Return [X, Y] of the center of cell containing provided text 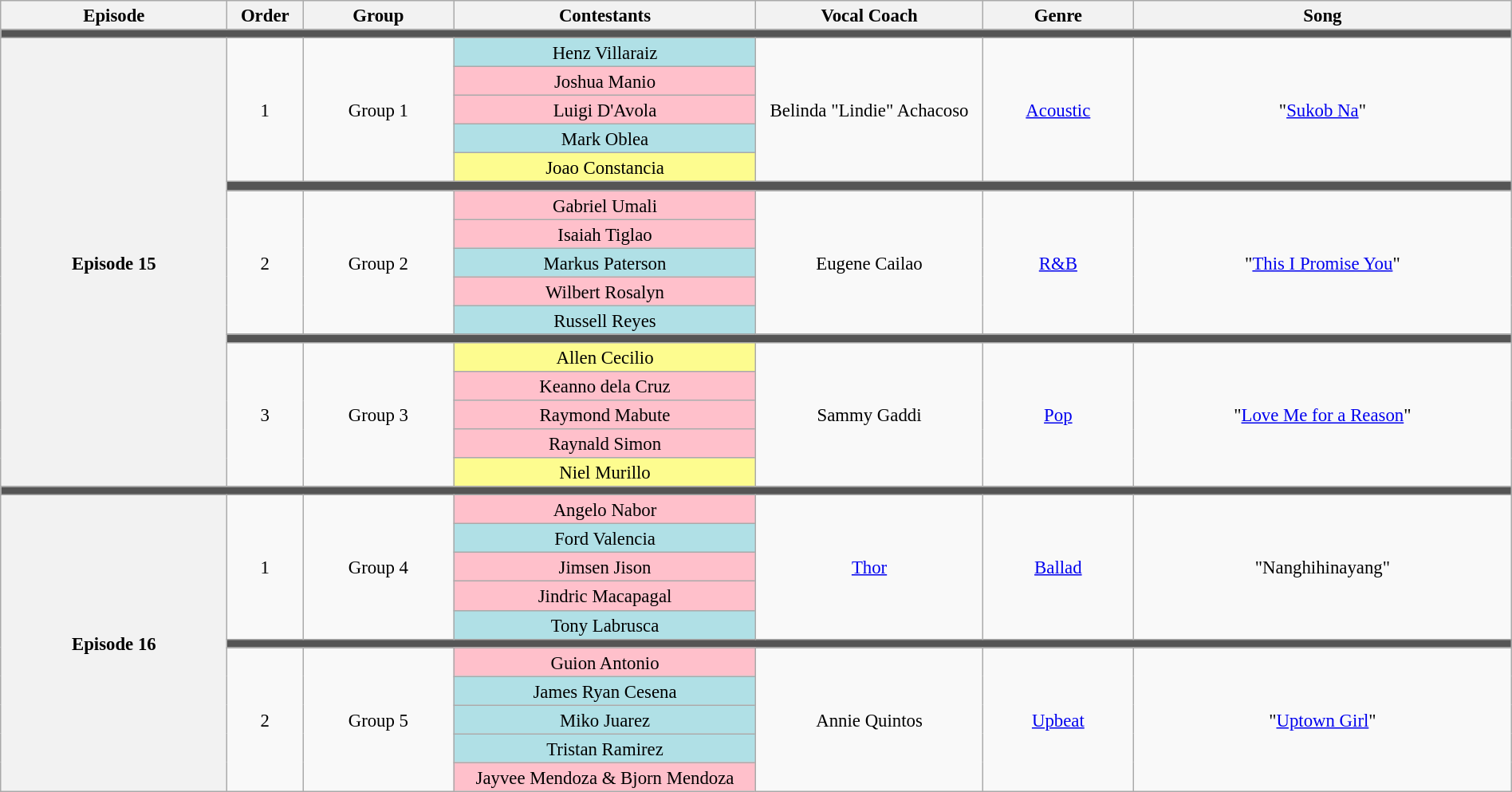
Sammy Gaddi [869, 415]
Group [378, 15]
Order [265, 15]
Ford Valencia [604, 538]
Annie Quintos [869, 719]
Mark Oblea [604, 139]
"Nanghihinayang" [1323, 567]
Pop [1057, 415]
Upbeat [1057, 719]
Wilbert Rosalyn [604, 291]
Tristan Ramirez [604, 748]
Song [1323, 15]
Niel Murillo [604, 472]
Genre [1057, 15]
Episode 15 [114, 263]
Luigi D'Avola [604, 110]
"Uptown Girl" [1323, 719]
R&B [1057, 262]
Thor [869, 567]
Group 5 [378, 719]
Group 2 [378, 262]
Joshua Manio [604, 81]
"This I Promise You" [1323, 262]
Jimsen Jison [604, 567]
James Ryan Cesena [604, 691]
Episode 16 [114, 644]
Henz Villaraiz [604, 53]
Allen Cecilio [604, 357]
Ballad [1057, 567]
Guion Antonio [604, 662]
"Love Me for a Reason" [1323, 415]
Belinda "Lindie" Achacoso [869, 110]
Raymond Mabute [604, 415]
Angelo Nabor [604, 510]
Group 1 [378, 110]
Miko Juarez [604, 719]
Jayvee Mendoza & Bjorn Mendoza [604, 777]
Gabriel Umali [604, 205]
Russell Reyes [604, 320]
Acoustic [1057, 110]
Contestants [604, 15]
Tony Labrusca [604, 625]
Keanno dela Cruz [604, 386]
"Sukob Na" [1323, 110]
Eugene Cailao [869, 262]
Vocal Coach [869, 15]
Markus Paterson [604, 262]
Episode [114, 15]
Group 4 [378, 567]
Isaiah Tiglao [604, 234]
Raynald Simon [604, 443]
Joao Constancia [604, 167]
3 [265, 415]
Jindric Macapagal [604, 596]
Group 3 [378, 415]
